Detect which cell encompasses the target text, then output its [X, Y] center coordinate. 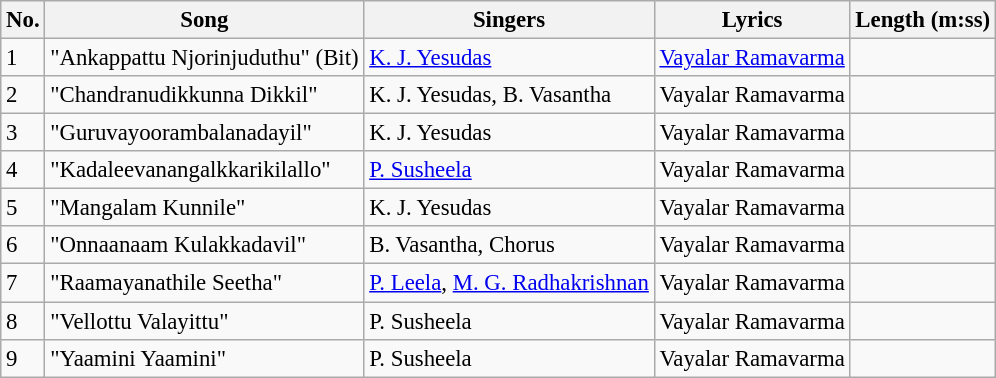
Singers [509, 20]
"Kadaleevanangalkkarikilallo" [204, 170]
Length (m:ss) [922, 20]
"Onnaanaam Kulakkadavil" [204, 245]
Lyrics [752, 20]
"Yaamini Yaamini" [204, 358]
No. [23, 20]
"Ankappattu Njorinjuduthu" (Bit) [204, 58]
K. J. Yesudas, B. Vasantha [509, 95]
1 [23, 58]
4 [23, 170]
"Raamayanathile Seetha" [204, 283]
B. Vasantha, Chorus [509, 245]
"Mangalam Kunnile" [204, 208]
7 [23, 283]
"Chandranudikkunna Dikkil" [204, 95]
3 [23, 133]
P. Leela, M. G. Radhakrishnan [509, 283]
"Vellottu Valayittu" [204, 321]
2 [23, 95]
8 [23, 321]
5 [23, 208]
Song [204, 20]
"Guruvayoorambalanadayil" [204, 133]
6 [23, 245]
9 [23, 358]
